Output the [X, Y] coordinate of the center of the cell containing the given text.  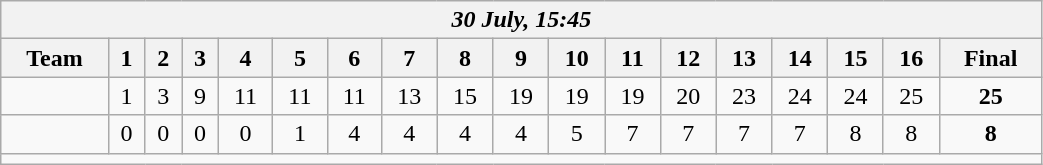
14 [800, 58]
Team [54, 58]
12 [688, 58]
20 [688, 96]
16 [911, 58]
Final [990, 58]
30 July, 15:45 [522, 20]
23 [744, 96]
2 [164, 58]
10 [577, 58]
6 [354, 58]
